Return the (X, Y) coordinate for the center point of the cell that contains the specified text.  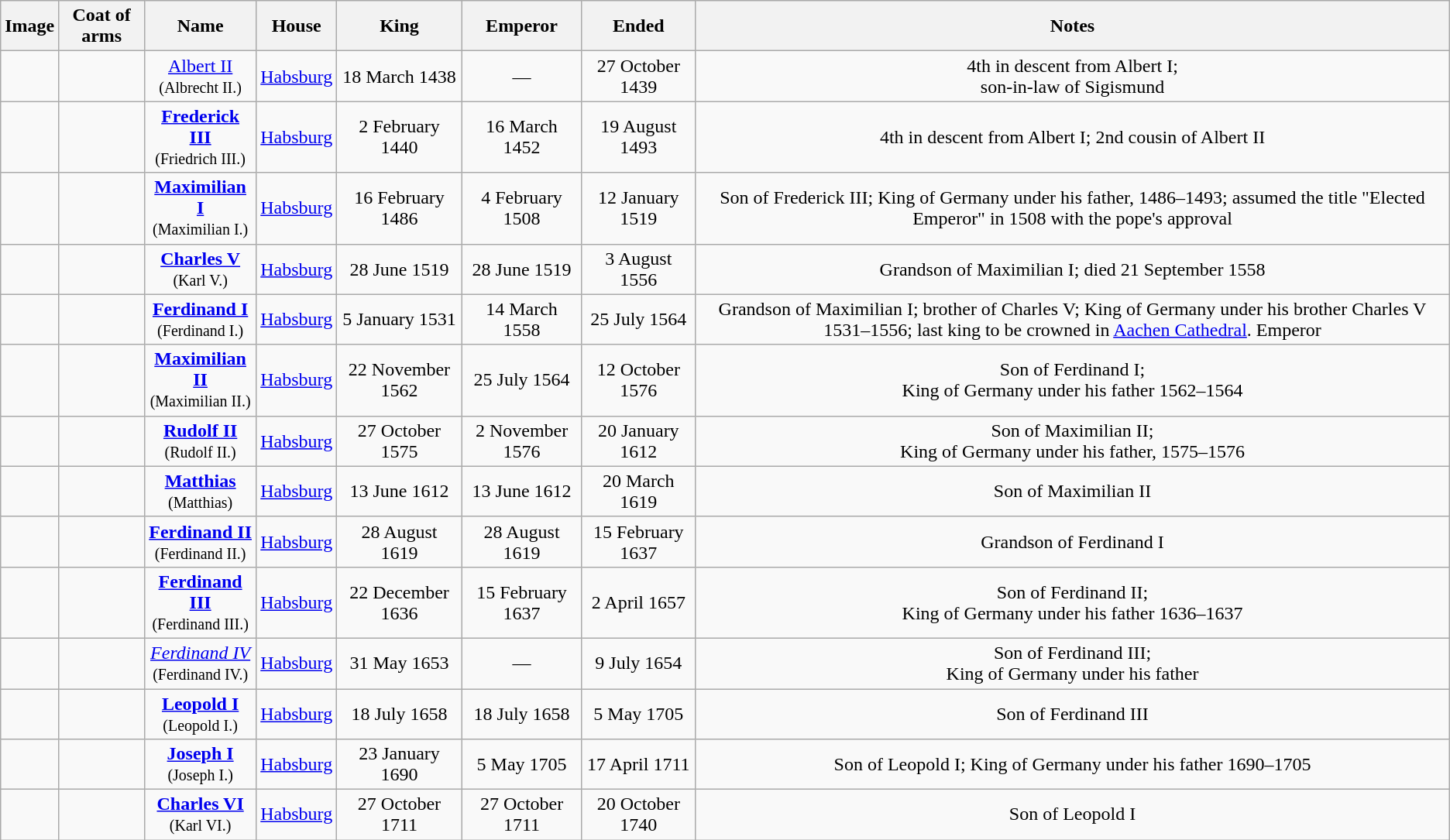
Maximilian I(Maximilian I.) (201, 208)
Albert II(Albrecht II.) (201, 76)
20 March 1619 (638, 491)
Image (29, 26)
31 May 1653 (400, 663)
Rudolf II(Rudolf II.) (201, 441)
Grandson of Maximilian I; died 21 September 1558 (1072, 269)
14 March 1558 (522, 319)
16 March 1452 (522, 137)
16 February 1486 (400, 208)
Son of Ferdinand I;King of Germany under his father 1562–1564 (1072, 380)
20 January 1612 (638, 441)
2 February 1440 (400, 137)
Maximilian II(Maximilian II.) (201, 380)
3 August 1556 (638, 269)
Notes (1072, 26)
Son of Ferdinand III (1072, 714)
17 April 1711 (638, 765)
4th in descent from Albert I;son-in-law of Sigismund (1072, 76)
22 December 1636 (400, 602)
Joseph I(Joseph I.) (201, 765)
Son of Leopold I (1072, 814)
27 October 1575 (400, 441)
Son of Maximilian II (1072, 491)
23 January 1690 (400, 765)
19 August 1493 (638, 137)
2 April 1657 (638, 602)
12 October 1576 (638, 380)
22 November 1562 (400, 380)
4th in descent from Albert I; 2nd cousin of Albert II (1072, 137)
Ended (638, 26)
Ferdinand IV(Ferdinand IV.) (201, 663)
Son of Ferdinand III;King of Germany under his father (1072, 663)
Ferdinand III(Ferdinand III.) (201, 602)
2 November 1576 (522, 441)
Ferdinand I(Ferdinand I.) (201, 319)
18 March 1438 (400, 76)
House (297, 26)
Son of Ferdinand II;King of Germany under his father 1636–1637 (1072, 602)
Matthias(Matthias) (201, 491)
Grandson of Ferdinand I (1072, 542)
Emperor (522, 26)
4 February 1508 (522, 208)
Charles V(Karl V.) (201, 269)
12 January 1519 (638, 208)
Frederick III(Friedrich III.) (201, 137)
King (400, 26)
Name (201, 26)
20 October 1740 (638, 814)
9 July 1654 (638, 663)
Son of Leopold I; King of Germany under his father 1690–1705 (1072, 765)
5 January 1531 (400, 319)
Son of Frederick III; King of Germany under his father, 1486–1493; assumed the title "Elected Emperor" in 1508 with the pope's approval (1072, 208)
Coat of arms (102, 26)
Leopold I(Leopold I.) (201, 714)
27 October 1439 (638, 76)
Ferdinand II(Ferdinand II.) (201, 542)
Charles VI(Karl VI.) (201, 814)
Son of Maximilian II;King of Germany under his father, 1575–1576 (1072, 441)
